Extract the (x, y) coordinate from the center of the cell holding the provided text.  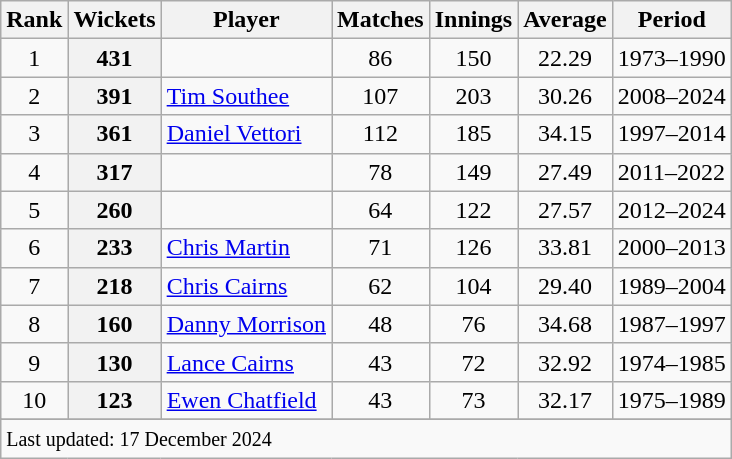
361 (114, 134)
29.40 (566, 286)
Danny Morrison (246, 324)
104 (473, 286)
317 (114, 172)
34.68 (566, 324)
Player (246, 20)
Wickets (114, 20)
Daniel Vettori (246, 134)
9 (34, 362)
126 (473, 248)
391 (114, 96)
150 (473, 58)
27.57 (566, 210)
Chris Cairns (246, 286)
64 (381, 210)
112 (381, 134)
Tim Southee (246, 96)
32.17 (566, 400)
233 (114, 248)
122 (473, 210)
72 (473, 362)
Rank (34, 20)
2008–2024 (672, 96)
33.81 (566, 248)
Average (566, 20)
1 (34, 58)
Chris Martin (246, 248)
71 (381, 248)
22.29 (566, 58)
3 (34, 134)
6 (34, 248)
86 (381, 58)
76 (473, 324)
34.15 (566, 134)
5 (34, 210)
160 (114, 324)
1974–1985 (672, 362)
431 (114, 58)
73 (473, 400)
30.26 (566, 96)
32.92 (566, 362)
48 (381, 324)
123 (114, 400)
1973–1990 (672, 58)
1987–1997 (672, 324)
8 (34, 324)
218 (114, 286)
Innings (473, 20)
1997–2014 (672, 134)
203 (473, 96)
Period (672, 20)
1975–1989 (672, 400)
2012–2024 (672, 210)
2000–2013 (672, 248)
2 (34, 96)
260 (114, 210)
Ewen Chatfield (246, 400)
130 (114, 362)
62 (381, 286)
2011–2022 (672, 172)
7 (34, 286)
4 (34, 172)
Lance Cairns (246, 362)
107 (381, 96)
10 (34, 400)
78 (381, 172)
1989–2004 (672, 286)
Matches (381, 20)
149 (473, 172)
Last updated: 17 December 2024 (366, 438)
185 (473, 134)
27.49 (566, 172)
